Identify which cell holds the provided text, then report its [X, Y] central coordinate. 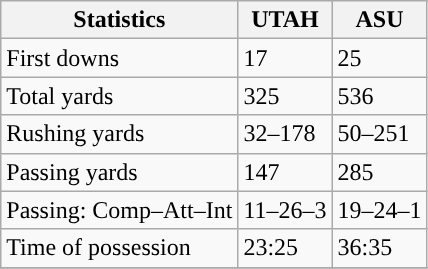
50–251 [380, 134]
36:35 [380, 248]
147 [285, 172]
11–26–3 [285, 210]
536 [380, 96]
Total yards [120, 96]
Statistics [120, 20]
19–24–1 [380, 210]
Time of possession [120, 248]
Rushing yards [120, 134]
325 [285, 96]
UTAH [285, 20]
Passing yards [120, 172]
32–178 [285, 134]
23:25 [285, 248]
17 [285, 58]
25 [380, 58]
First downs [120, 58]
285 [380, 172]
Passing: Comp–Att–Int [120, 210]
ASU [380, 20]
